Search for the cell housing the specified text and yield its [X, Y] center coordinate. 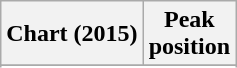
Chart (2015) [72, 34]
Peak position [189, 34]
